Capture the cell that displays the provided text and extract its [x, y] central coordinate. 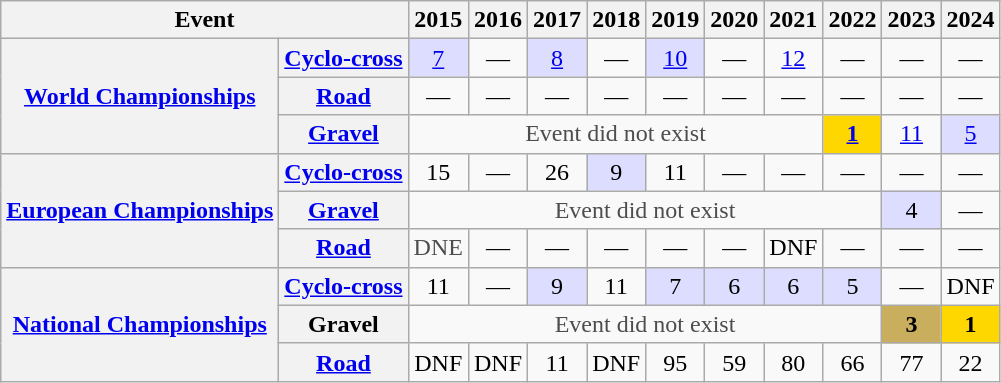
8 [558, 58]
2021 [794, 20]
59 [734, 362]
2020 [734, 20]
2022 [852, 20]
12 [794, 58]
22 [970, 362]
European Championships [140, 210]
80 [794, 362]
3 [912, 324]
77 [912, 362]
World Championships [140, 96]
2016 [498, 20]
15 [438, 172]
National Championships [140, 324]
95 [676, 362]
2017 [558, 20]
2018 [616, 20]
2023 [912, 20]
DNE [438, 248]
10 [676, 58]
2019 [676, 20]
26 [558, 172]
2024 [970, 20]
66 [852, 362]
2015 [438, 20]
Event [204, 20]
4 [912, 210]
